Find where the given text appears and provide that cell's center as (x, y) coordinate. 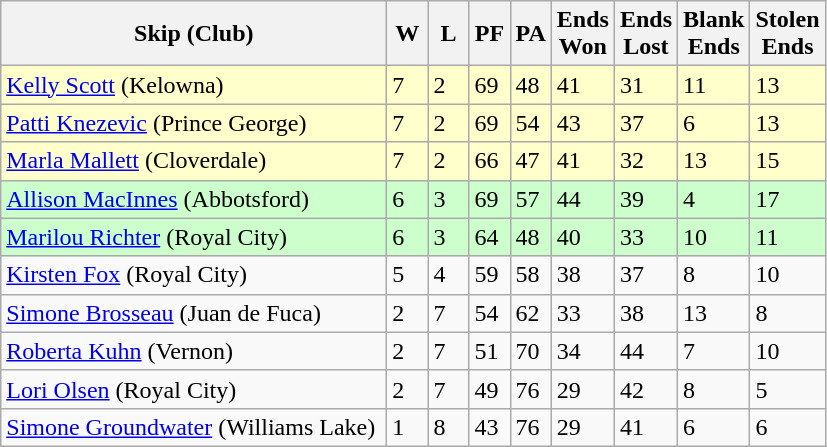
PF (490, 34)
58 (530, 275)
Allison MacInnes (Abbotsford) (194, 199)
Roberta Kuhn (Vernon) (194, 351)
Kirsten Fox (Royal City) (194, 275)
Blank Ends (714, 34)
70 (530, 351)
42 (646, 389)
59 (490, 275)
Lori Olsen (Royal City) (194, 389)
Stolen Ends (788, 34)
40 (582, 237)
17 (788, 199)
PA (530, 34)
62 (530, 313)
1 (408, 427)
L (448, 34)
39 (646, 199)
47 (530, 161)
49 (490, 389)
51 (490, 351)
Marla Mallett (Cloverdale) (194, 161)
32 (646, 161)
Skip (Club) (194, 34)
66 (490, 161)
34 (582, 351)
Simone Groundwater (Williams Lake) (194, 427)
64 (490, 237)
57 (530, 199)
15 (788, 161)
Marilou Richter (Royal City) (194, 237)
Simone Brosseau (Juan de Fuca) (194, 313)
Ends Won (582, 34)
Ends Lost (646, 34)
Patti Knezevic (Prince George) (194, 123)
W (408, 34)
Kelly Scott (Kelowna) (194, 85)
31 (646, 85)
